From the cell containing the given text, extract its center point as (x, y) coordinate. 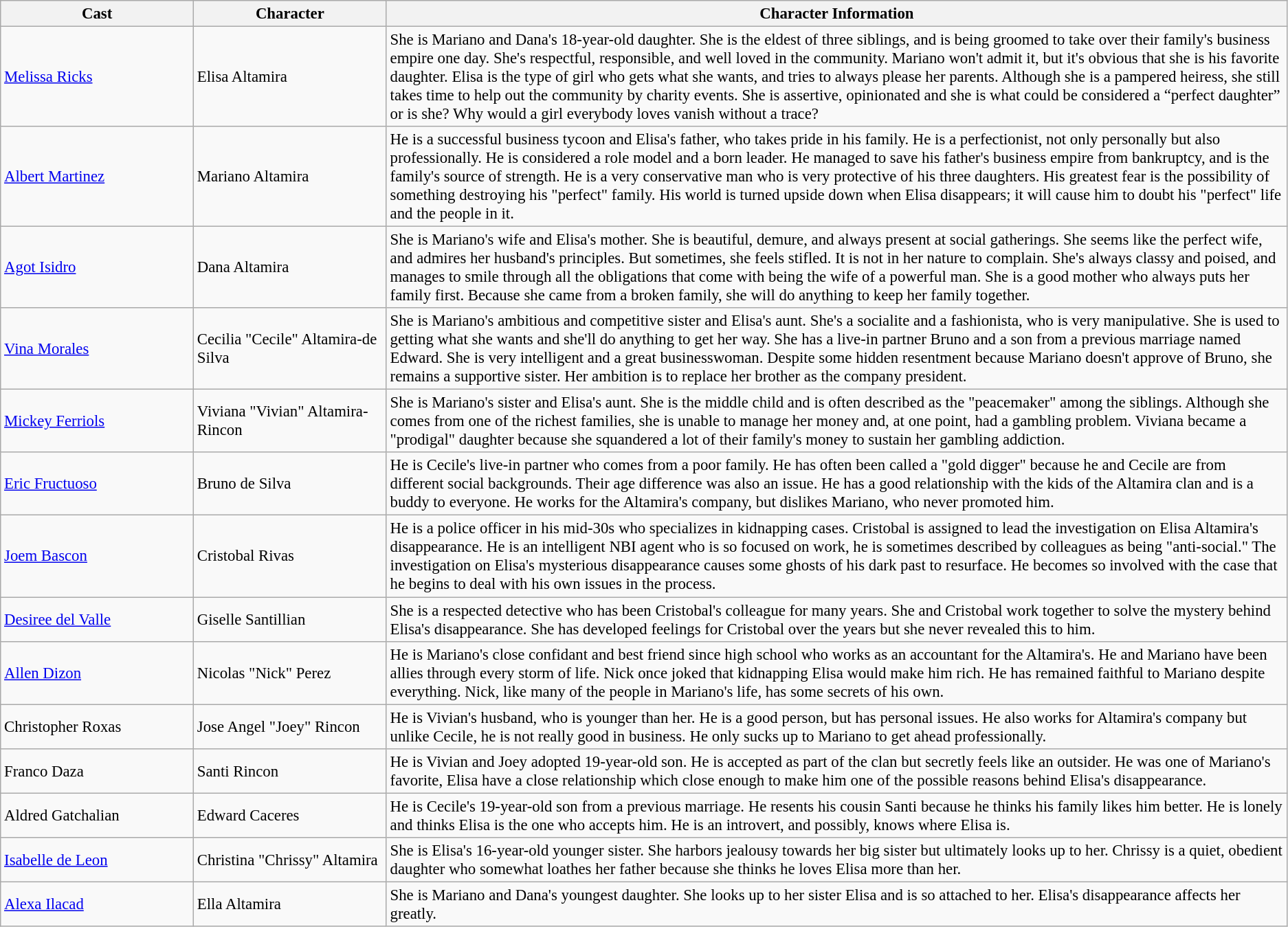
Aldred Gatchalian (98, 815)
Dana Altamira (290, 268)
Christina "Chrissy" Altamira (290, 860)
Desiree del Valle (98, 620)
Isabelle de Leon (98, 860)
Franco Daza (98, 771)
Albert Martinez (98, 177)
Ella Altamira (290, 904)
Jose Angel "Joey" Rincon (290, 727)
Character Information (836, 14)
Allen Dizon (98, 673)
Vina Morales (98, 349)
Cast (98, 14)
Cristobal Rivas (290, 557)
Christopher Roxas (98, 727)
Cecilia "Cecile" Altamira-de Silva (290, 349)
Bruno de Silva (290, 484)
Mariano Altamira (290, 177)
Elisa Altamira (290, 77)
Alexa Ilacad (98, 904)
Agot Isidro (98, 268)
Character (290, 14)
Edward Caceres (290, 815)
Giselle Santillian (290, 620)
Joem Bascon (98, 557)
Nicolas "Nick" Perez (290, 673)
Santi Rincon (290, 771)
Eric Fructuoso (98, 484)
Melissa Ricks (98, 77)
Mickey Ferriols (98, 421)
She is Mariano and Dana's youngest daughter. She looks up to her sister Elisa and is so attached to her. Elisa's disappearance affects her greatly. (836, 904)
Viviana "Vivian" Altamira-Rincon (290, 421)
